For the text-containing cell, return its midpoint in (X, Y) coordinate format. 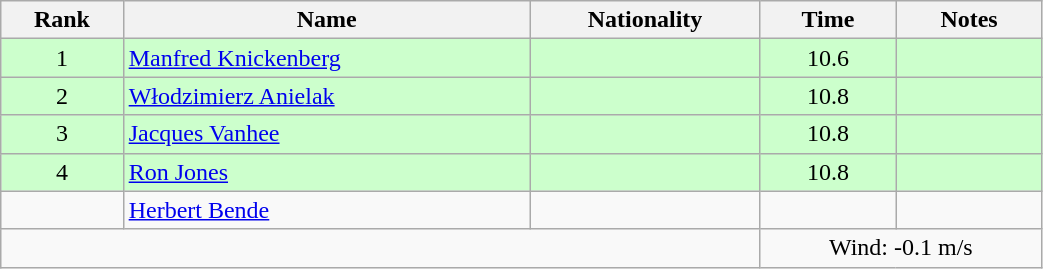
Włodzimierz Anielak (326, 96)
4 (62, 172)
Jacques Vanhee (326, 134)
Nationality (644, 20)
Manfred Knickenberg (326, 58)
Notes (969, 20)
10.6 (828, 58)
Ron Jones (326, 172)
1 (62, 58)
Rank (62, 20)
Name (326, 20)
2 (62, 96)
Wind: -0.1 m/s (901, 248)
Herbert Bende (326, 210)
Time (828, 20)
3 (62, 134)
